Identify which cell holds the provided text, then report its (X, Y) central coordinate. 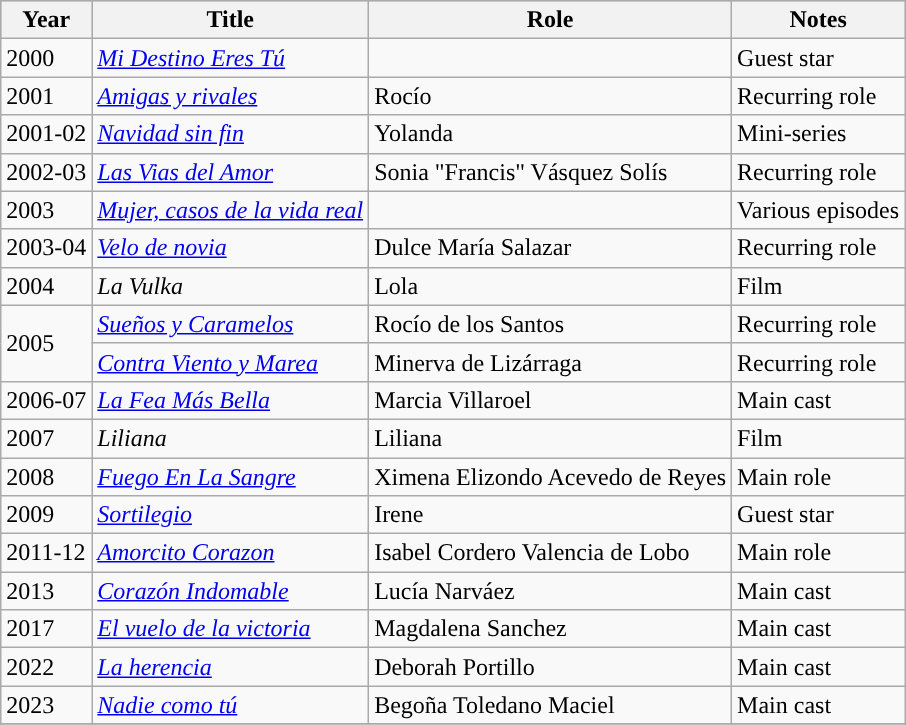
2011-12 (46, 553)
2013 (46, 591)
Corazón Indomable (230, 591)
Ximena Elizondo Acevedo de Reyes (550, 477)
Amorcito Corazon (230, 553)
Navidad sin fin (230, 134)
Year (46, 20)
2004 (46, 286)
Minerva de Lizárraga (550, 362)
Contra Viento y Marea (230, 362)
2023 (46, 705)
La Vulka (230, 286)
Amigas y rivales (230, 96)
2008 (46, 477)
Deborah Portillo (550, 667)
Irene (550, 515)
Mi Destino Eres Tú (230, 58)
Marcia Villaroel (550, 400)
2000 (46, 58)
2001 (46, 96)
Title (230, 20)
2006-07 (46, 400)
2005 (46, 343)
Role (550, 20)
El vuelo de la victoria (230, 629)
Sortilegio (230, 515)
Rocío (550, 96)
2001-02 (46, 134)
Rocío de los Santos (550, 324)
Yolanda (550, 134)
Mini-series (818, 134)
2009 (46, 515)
2017 (46, 629)
Fuego En La Sangre (230, 477)
2003-04 (46, 248)
Various episodes (818, 210)
Magdalena Sanchez (550, 629)
Notes (818, 20)
2022 (46, 667)
Las Vias del Amor (230, 172)
La Fea Más Bella (230, 400)
La herencia (230, 667)
Mujer, casos de la vida real (230, 210)
2003 (46, 210)
2007 (46, 438)
Isabel Cordero Valencia de Lobo (550, 553)
Dulce María Salazar (550, 248)
Sonia "Francis" Vásquez Solís (550, 172)
Nadie como tú (230, 705)
Velo de novia (230, 248)
Lucía Narváez (550, 591)
Lola (550, 286)
2002-03 (46, 172)
Begoña Toledano Maciel (550, 705)
Sueños y Caramelos (230, 324)
